Scan for the cell matching the given text and deliver its [X, Y] coordinate at center. 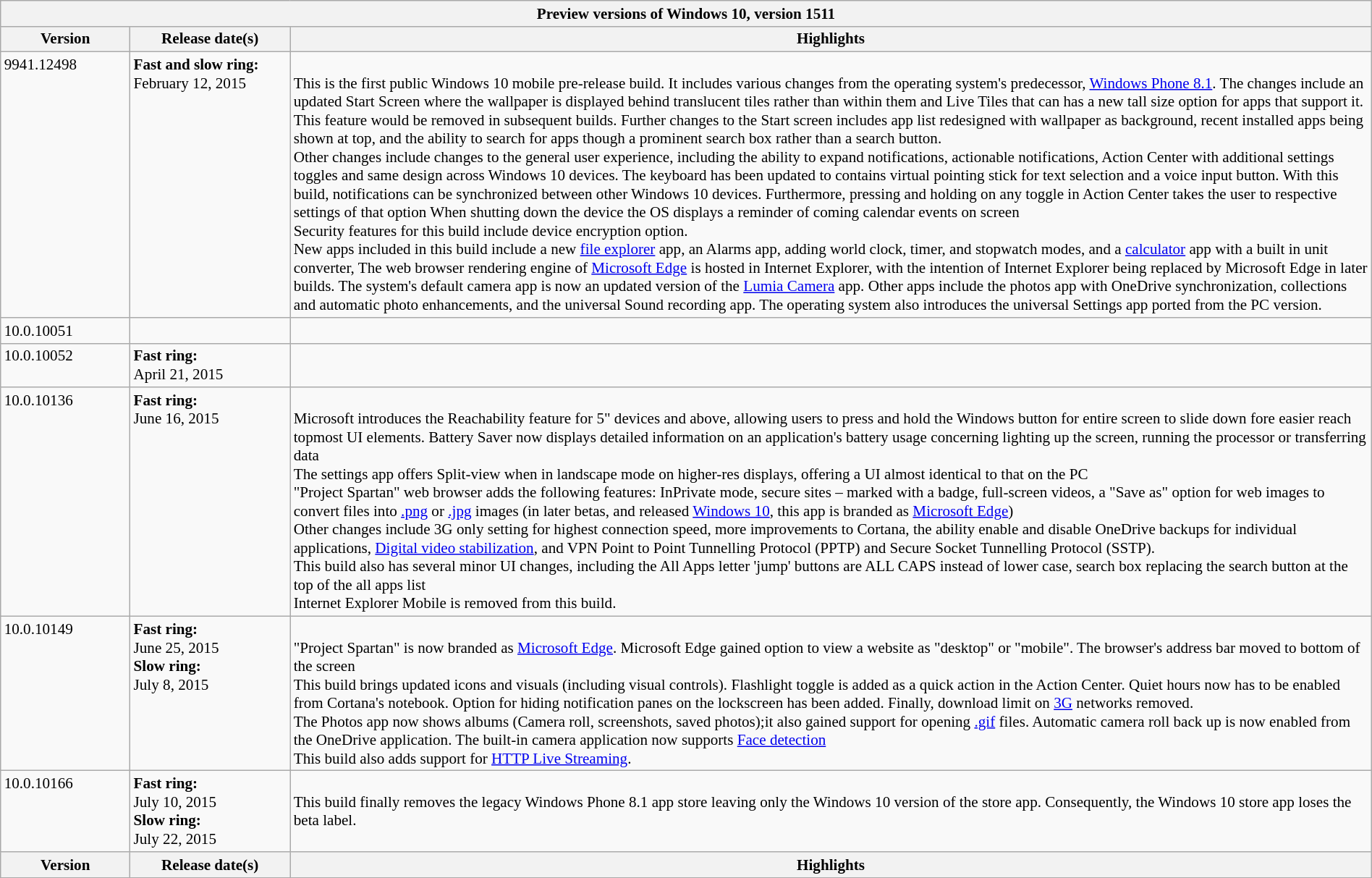
10.0.10166 [65, 811]
Fast ring:June 16, 2015 [210, 502]
Preview versions of Windows 10, version 1511 [686, 13]
9941.12498 [65, 185]
Fast and slow ring:February 12, 2015 [210, 185]
10.0.10052 [65, 365]
10.0.10051 [65, 330]
10.0.10149 [65, 693]
Fast ring:July 10, 2015Slow ring:July 22, 2015 [210, 811]
Fast ring:April 21, 2015 [210, 365]
Fast ring:June 25, 2015Slow ring:July 8, 2015 [210, 693]
10.0.10136 [65, 502]
